Return the (X, Y) coordinate for the center point of the cell that contains the specified text.  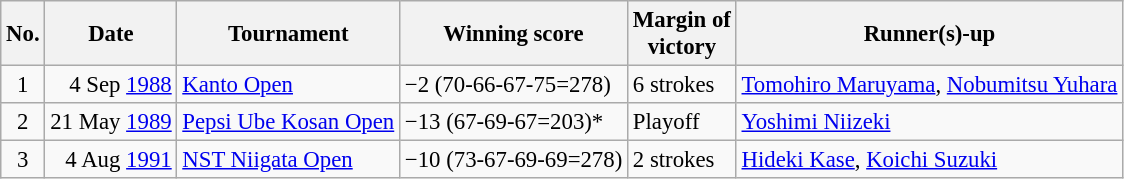
4 Sep 1988 (111, 85)
Yoshimi Niizeki (930, 122)
Runner(s)-up (930, 34)
Date (111, 34)
2 strokes (682, 160)
Winning score (514, 34)
−13 (67-69-67=203)* (514, 122)
NST Niigata Open (288, 160)
Tomohiro Maruyama, Nobumitsu Yuhara (930, 85)
6 strokes (682, 85)
3 (23, 160)
−2 (70-66-67-75=278) (514, 85)
Margin ofvictory (682, 34)
21 May 1989 (111, 122)
4 Aug 1991 (111, 160)
−10 (73-67-69-69=278) (514, 160)
2 (23, 122)
Pepsi Ube Kosan Open (288, 122)
Playoff (682, 122)
Tournament (288, 34)
Hideki Kase, Koichi Suzuki (930, 160)
Kanto Open (288, 85)
No. (23, 34)
1 (23, 85)
